Return the [x, y] coordinate for the center point of the cell that contains the specified text.  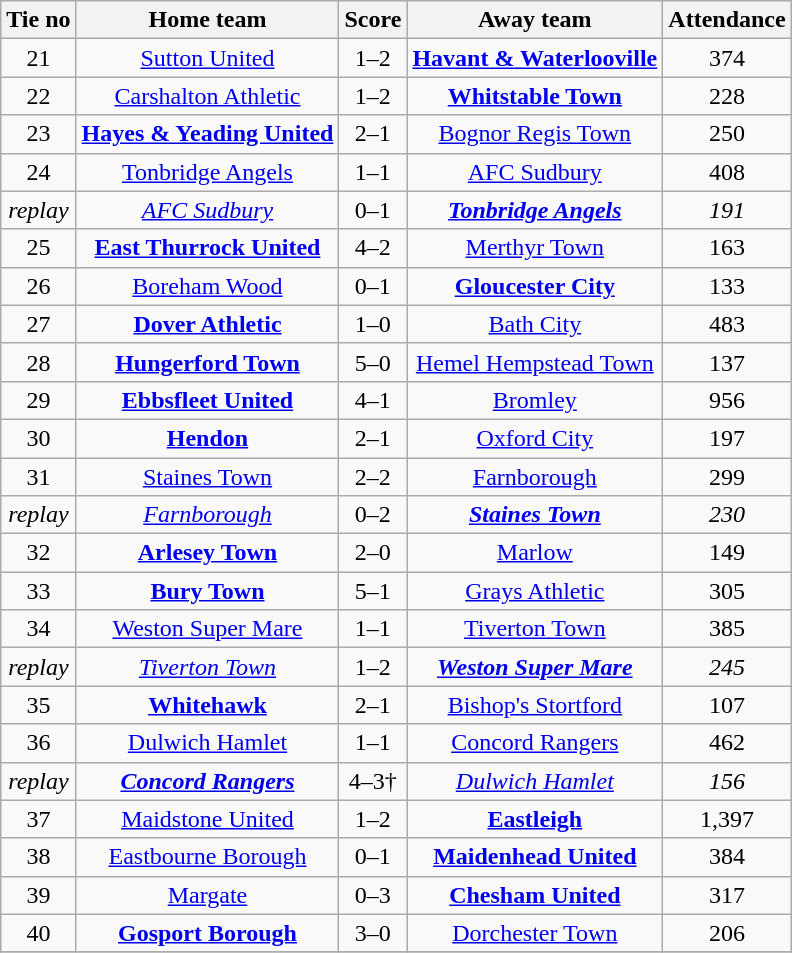
Marlow [535, 553]
Carshalton Athletic [208, 96]
23 [38, 134]
Tie no [38, 20]
Grays Athletic [535, 591]
Merthyr Town [535, 248]
34 [38, 629]
East Thurrock United [208, 248]
0–3 [373, 895]
206 [727, 933]
26 [38, 286]
305 [727, 591]
483 [727, 324]
230 [727, 515]
Margate [208, 895]
197 [727, 438]
Dover Athletic [208, 324]
24 [38, 172]
Sutton United [208, 58]
462 [727, 743]
Whitstable Town [535, 96]
37 [38, 819]
317 [727, 895]
5–1 [373, 591]
Home team [208, 20]
32 [38, 553]
Attendance [727, 20]
384 [727, 857]
Bury Town [208, 591]
137 [727, 362]
3–0 [373, 933]
Hemel Hempstead Town [535, 362]
31 [38, 477]
Gosport Borough [208, 933]
1,397 [727, 819]
156 [727, 781]
Hungerford Town [208, 362]
30 [38, 438]
Ebbsfleet United [208, 400]
25 [38, 248]
2–0 [373, 553]
33 [38, 591]
22 [38, 96]
956 [727, 400]
133 [727, 286]
107 [727, 705]
385 [727, 629]
Dorchester Town [535, 933]
Bishop's Stortford [535, 705]
36 [38, 743]
Eastbourne Borough [208, 857]
Bromley [535, 400]
Gloucester City [535, 286]
374 [727, 58]
245 [727, 667]
4–1 [373, 400]
Maidstone United [208, 819]
28 [38, 362]
5–0 [373, 362]
Arlesey Town [208, 553]
Hayes & Yeading United [208, 134]
4–2 [373, 248]
Chesham United [535, 895]
250 [727, 134]
40 [38, 933]
4–3† [373, 781]
29 [38, 400]
Bognor Regis Town [535, 134]
163 [727, 248]
228 [727, 96]
39 [38, 895]
2–2 [373, 477]
Away team [535, 20]
Eastleigh [535, 819]
Maidenhead United [535, 857]
Oxford City [535, 438]
Boreham Wood [208, 286]
35 [38, 705]
1–0 [373, 324]
27 [38, 324]
Whitehawk [208, 705]
Havant & Waterlooville [535, 58]
21 [38, 58]
191 [727, 210]
Score [373, 20]
408 [727, 172]
38 [38, 857]
Hendon [208, 438]
Bath City [535, 324]
149 [727, 553]
299 [727, 477]
0–2 [373, 515]
